Detect which cell encompasses the target text, then output its (x, y) center coordinate. 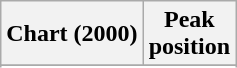
Peakposition (189, 34)
Chart (2000) (72, 34)
